Extract the [X, Y] coordinate from the center of the cell holding the provided text.  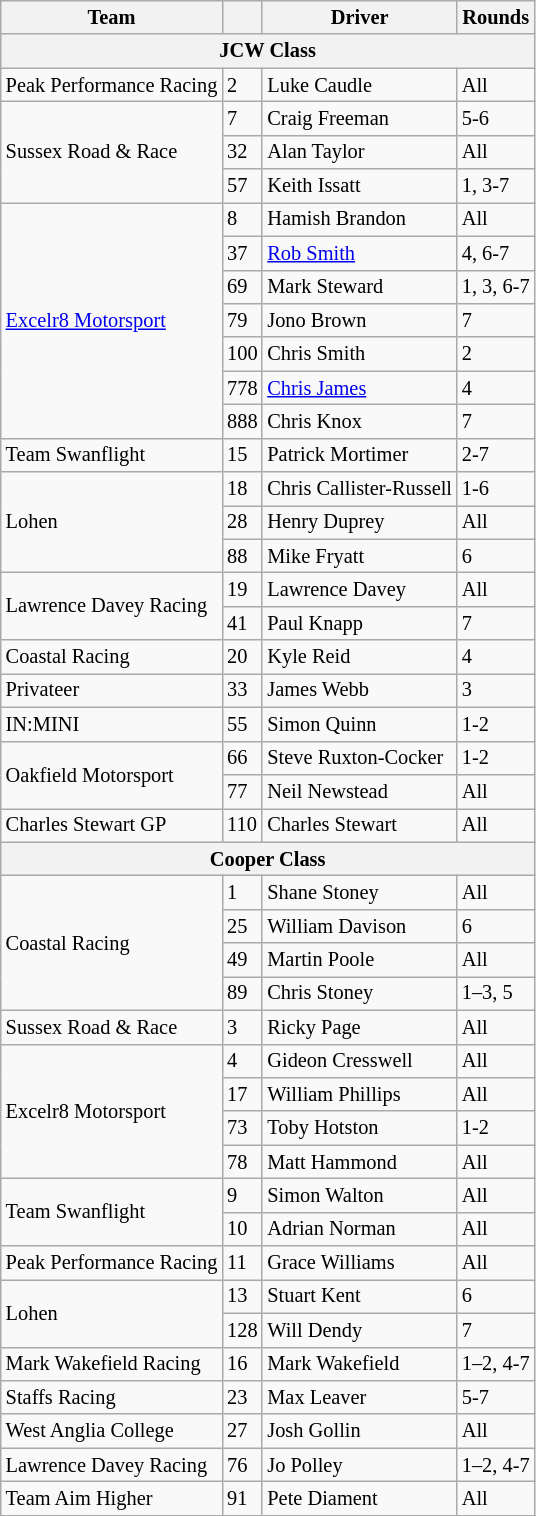
Will Dendy [359, 1330]
13 [242, 1296]
32 [242, 152]
Staffs Racing [112, 1397]
IN:MINI [112, 724]
Rob Smith [359, 253]
17 [242, 1094]
128 [242, 1330]
William Davison [359, 926]
Chris Callister-Russell [359, 489]
11 [242, 1263]
78 [242, 1162]
Jo Polley [359, 1465]
55 [242, 724]
Stuart Kent [359, 1296]
Charles Stewart [359, 825]
9 [242, 1195]
Driver [359, 17]
Chris Knox [359, 421]
Lawrence Davey [359, 589]
1–3, 5 [496, 993]
15 [242, 455]
Chris Stoney [359, 993]
Team [112, 17]
8 [242, 219]
JCW Class [268, 51]
69 [242, 287]
91 [242, 1498]
Keith Issatt [359, 186]
27 [242, 1431]
Mike Fryatt [359, 556]
Neil Newstead [359, 791]
Adrian Norman [359, 1229]
Paul Knapp [359, 623]
Josh Gollin [359, 1431]
49 [242, 960]
77 [242, 791]
73 [242, 1128]
33 [242, 690]
89 [242, 993]
Craig Freeman [359, 118]
Chris James [359, 388]
Hamish Brandon [359, 219]
41 [242, 623]
Alan Taylor [359, 152]
57 [242, 186]
1-6 [496, 489]
10 [242, 1229]
18 [242, 489]
16 [242, 1364]
Ricky Page [359, 1027]
Mark Steward [359, 287]
1, 3-7 [496, 186]
28 [242, 522]
66 [242, 758]
Mark Wakefield Racing [112, 1364]
5-6 [496, 118]
Cooper Class [268, 859]
100 [242, 354]
37 [242, 253]
Mark Wakefield [359, 1364]
778 [242, 388]
West Anglia College [112, 1431]
25 [242, 926]
Grace Williams [359, 1263]
20 [242, 657]
2-7 [496, 455]
110 [242, 825]
William Phillips [359, 1094]
4, 6-7 [496, 253]
Pete Diament [359, 1498]
Jono Brown [359, 320]
88 [242, 556]
Privateer [112, 690]
Charles Stewart GP [112, 825]
Chris Smith [359, 354]
Oakfield Motorsport [112, 774]
Simon Quinn [359, 724]
Gideon Cresswell [359, 1061]
76 [242, 1465]
Toby Hotston [359, 1128]
Matt Hammond [359, 1162]
Shane Stoney [359, 892]
James Webb [359, 690]
Kyle Reid [359, 657]
Steve Ruxton-Cocker [359, 758]
Team Aim Higher [112, 1498]
Max Leaver [359, 1397]
Simon Walton [359, 1195]
Martin Poole [359, 960]
Henry Duprey [359, 522]
1, 3, 6-7 [496, 287]
Luke Caudle [359, 85]
5-7 [496, 1397]
19 [242, 589]
1 [242, 892]
23 [242, 1397]
Patrick Mortimer [359, 455]
79 [242, 320]
888 [242, 421]
Rounds [496, 17]
